Determine the (x, y) coordinate at the center of the cell enclosing the given text.  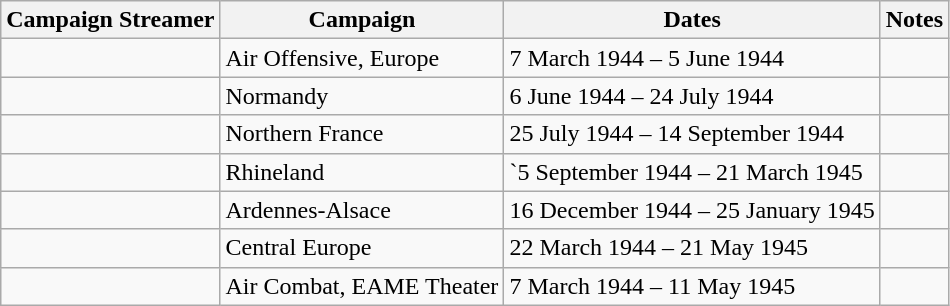
Dates (692, 20)
6 June 1944 – 24 July 1944 (692, 96)
Ardennes-Alsace (362, 210)
Air Offensive, Europe (362, 58)
16 December 1944 – 25 January 1945 (692, 210)
`5 September 1944 – 21 March 1945 (692, 172)
22 March 1944 – 21 May 1945 (692, 248)
Normandy (362, 96)
Northern France (362, 134)
Campaign Streamer (110, 20)
Central Europe (362, 248)
Campaign (362, 20)
25 July 1944 – 14 September 1944 (692, 134)
7 March 1944 – 11 May 1945 (692, 286)
Notes (914, 20)
Air Combat, EAME Theater (362, 286)
Rhineland (362, 172)
7 March 1944 – 5 June 1944 (692, 58)
